Search for the cell housing the specified text and yield its (x, y) center coordinate. 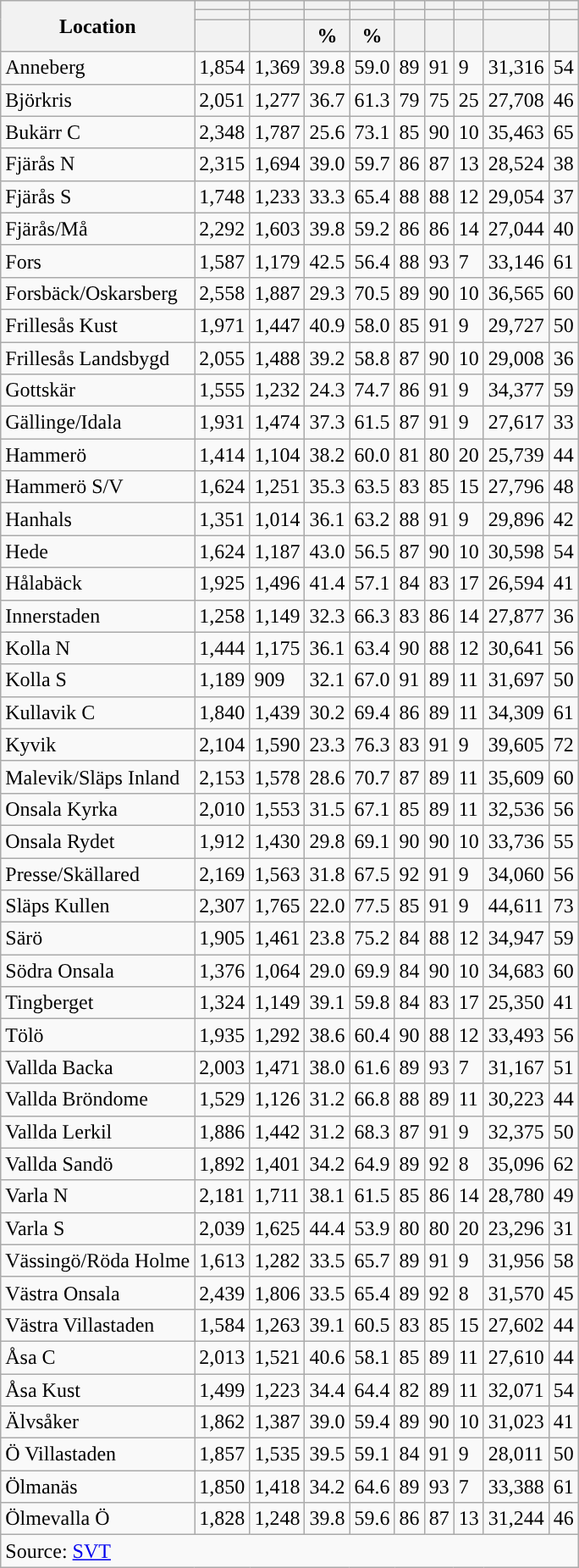
1,625 (278, 1228)
59.0 (372, 68)
1,351 (222, 519)
Kolla S (98, 680)
Fjärås N (98, 164)
1,461 (278, 939)
34,309 (516, 712)
Bukärr C (98, 132)
Vallda Sandö (98, 1164)
38.0 (327, 1067)
1,912 (222, 841)
1,931 (222, 423)
29,054 (516, 197)
1,189 (222, 680)
1,418 (278, 1487)
Särö (98, 939)
67.1 (372, 809)
1,590 (278, 745)
28,011 (516, 1454)
67.5 (372, 873)
Anneberg (98, 68)
39,605 (516, 745)
2,307 (222, 906)
59.7 (372, 164)
Tingberget (98, 1003)
29,008 (516, 358)
1,223 (278, 1390)
1,175 (278, 648)
37.3 (327, 423)
32.1 (327, 680)
58.0 (372, 325)
49 (564, 1196)
1,282 (278, 1260)
1,765 (278, 906)
1,324 (222, 1003)
44.4 (327, 1228)
31.8 (327, 873)
1,126 (278, 1100)
60.5 (372, 1325)
74.7 (372, 391)
1,232 (278, 391)
31,167 (516, 1067)
1,258 (222, 616)
1,925 (222, 584)
1,711 (278, 1196)
1,474 (278, 423)
1,905 (222, 939)
1,439 (278, 712)
2,013 (222, 1357)
1,892 (222, 1164)
36.7 (327, 100)
1,414 (222, 455)
2,104 (222, 745)
1,587 (222, 261)
25.6 (327, 132)
26,594 (516, 584)
Åsa Kust (98, 1390)
27,602 (516, 1325)
31.5 (327, 809)
35,463 (516, 132)
1,563 (278, 873)
Ö Villastaden (98, 1454)
Kullavik C (98, 712)
38 (564, 164)
35,096 (516, 1164)
Ölmanäs (98, 1487)
Innerstaden (98, 616)
Älvsåker (98, 1422)
34,947 (516, 939)
29.0 (327, 971)
27,610 (516, 1357)
1,935 (222, 1035)
1,292 (278, 1035)
Västra Villastaden (98, 1325)
Source: SVT (289, 1551)
Presse/Skällared (98, 873)
29,727 (516, 325)
1,887 (278, 293)
1,555 (222, 391)
61.3 (372, 100)
42.5 (327, 261)
1,447 (278, 325)
1,444 (222, 648)
30,598 (516, 551)
73 (564, 906)
28,780 (516, 1196)
Gällinge/Idala (98, 423)
Vallda Backa (98, 1067)
27,877 (516, 616)
25 (469, 100)
76.3 (372, 745)
1,263 (278, 1325)
1,233 (278, 197)
70.7 (372, 777)
Fors (98, 261)
59.6 (372, 1519)
1,748 (222, 197)
39.2 (327, 358)
2,348 (222, 132)
Hammerö S/V (98, 487)
35.3 (327, 487)
23.8 (327, 939)
55 (564, 841)
Onsala Kyrka (98, 809)
1,187 (278, 551)
Varla S (98, 1228)
22.0 (327, 906)
909 (278, 680)
1,471 (278, 1067)
1,529 (222, 1100)
Fjärås S (98, 197)
45 (564, 1293)
64.6 (372, 1487)
Hanhals (98, 519)
Ölmevalla Ö (98, 1519)
1,521 (278, 1357)
63.4 (372, 648)
1,014 (278, 519)
2,051 (222, 100)
27,617 (516, 423)
65.7 (372, 1260)
38.6 (327, 1035)
59.1 (372, 1454)
Frillesås Kust (98, 325)
27,796 (516, 487)
2,055 (222, 358)
48 (564, 487)
2,181 (222, 1196)
32,536 (516, 809)
57.1 (372, 584)
1,850 (222, 1487)
67.0 (372, 680)
Vallda Lerkil (98, 1132)
33,493 (516, 1035)
1,376 (222, 971)
1,430 (278, 841)
1,840 (222, 712)
60.0 (372, 455)
79 (410, 100)
32.3 (327, 616)
35,609 (516, 777)
69.4 (372, 712)
2,153 (222, 777)
1,064 (278, 971)
31,244 (516, 1519)
1,971 (222, 325)
44,611 (516, 906)
1,806 (278, 1293)
34.4 (327, 1390)
33,736 (516, 841)
28.6 (327, 777)
65 (564, 132)
2,039 (222, 1228)
1,499 (222, 1390)
1,862 (222, 1422)
40.9 (327, 325)
23.3 (327, 745)
Södra Onsala (98, 971)
51 (564, 1067)
25,350 (516, 1003)
Tölö (98, 1035)
59.8 (372, 1003)
62 (564, 1164)
68.3 (372, 1132)
Vallda Bröndome (98, 1100)
77.5 (372, 906)
1,886 (222, 1132)
2,558 (222, 293)
2,169 (222, 873)
1,248 (278, 1519)
72 (564, 745)
38.1 (327, 1196)
1,584 (222, 1325)
Fjärås/Må (98, 229)
73.1 (372, 132)
31,697 (516, 680)
63.5 (372, 487)
70.5 (372, 293)
1,251 (278, 487)
58.8 (372, 358)
2,292 (222, 229)
1,535 (278, 1454)
37 (564, 197)
75 (438, 100)
69.9 (372, 971)
32,071 (516, 1390)
75.2 (372, 939)
1,488 (278, 358)
64.4 (372, 1390)
53.9 (372, 1228)
Västra Onsala (98, 1293)
59.2 (372, 229)
2,003 (222, 1067)
23,296 (516, 1228)
56.4 (372, 261)
Forsbäck/Oskarsberg (98, 293)
1,857 (222, 1454)
Kyvik (98, 745)
40 (564, 229)
31,570 (516, 1293)
58.1 (372, 1357)
1,828 (222, 1519)
31,316 (516, 68)
64.9 (372, 1164)
1,787 (278, 132)
2,315 (222, 164)
1,104 (278, 455)
31,956 (516, 1260)
1,603 (278, 229)
56.5 (372, 551)
69.1 (372, 841)
33,388 (516, 1487)
66.8 (372, 1100)
Gottskär (98, 391)
2,439 (222, 1293)
Varla N (98, 1196)
58 (564, 1260)
2,010 (222, 809)
27,044 (516, 229)
31,023 (516, 1422)
40.6 (327, 1357)
36,565 (516, 293)
29,896 (516, 519)
43.0 (327, 551)
1,854 (222, 68)
1,179 (278, 261)
82 (410, 1390)
1,387 (278, 1422)
1,553 (278, 809)
Hammerö (98, 455)
33 (564, 423)
1,401 (278, 1164)
Frillesås Landsbygd (98, 358)
1,496 (278, 584)
Hede (98, 551)
Åsa C (98, 1357)
Location (98, 26)
30,223 (516, 1100)
28,524 (516, 164)
Släps Kullen (98, 906)
63.2 (372, 519)
25,739 (516, 455)
Onsala Rydet (98, 841)
29.8 (327, 841)
Björkris (98, 100)
61.6 (372, 1067)
Hålabäck (98, 584)
Kolla N (98, 648)
31 (564, 1228)
33,146 (516, 261)
Malevik/Släps Inland (98, 777)
38.2 (327, 455)
32,375 (516, 1132)
42 (564, 519)
60.4 (372, 1035)
59.4 (372, 1422)
1,613 (222, 1260)
39.5 (327, 1454)
34,683 (516, 971)
27,708 (516, 100)
30,641 (516, 648)
1,442 (278, 1132)
Vässingö/Röda Holme (98, 1260)
1,369 (278, 68)
34,060 (516, 873)
81 (410, 455)
34,377 (516, 391)
30.2 (327, 712)
1,578 (278, 777)
1,277 (278, 100)
1,694 (278, 164)
41.4 (327, 584)
33.3 (327, 197)
29.3 (327, 293)
66.3 (372, 616)
24.3 (327, 391)
